Return (x, y) of the center of cell containing provided text 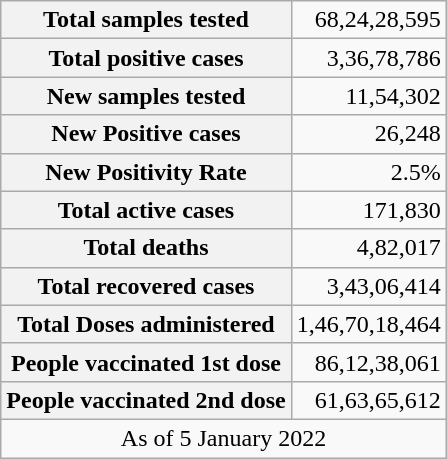
3,43,06,414 (368, 286)
1,46,70,18,464 (368, 324)
11,54,302 (368, 96)
People vaccinated 1st dose (146, 362)
Total deaths (146, 248)
4,82,017 (368, 248)
171,830 (368, 210)
61,63,65,612 (368, 400)
Total samples tested (146, 20)
3,36,78,786 (368, 58)
As of 5 January 2022 (224, 438)
Total positive cases (146, 58)
2.5% (368, 172)
86,12,38,061 (368, 362)
New Positive cases (146, 134)
New Positivity Rate (146, 172)
People vaccinated 2nd dose (146, 400)
New samples tested (146, 96)
68,24,28,595 (368, 20)
Total recovered cases (146, 286)
Total Doses administered (146, 324)
Total active cases (146, 210)
26,248 (368, 134)
